Find where the given text appears and provide that cell's center as (x, y) coordinate. 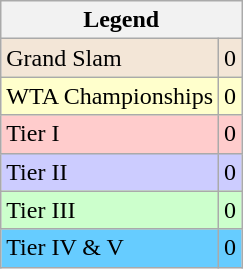
Tier III (110, 210)
Grand Slam (110, 58)
Legend (122, 20)
Tier IV & V (110, 248)
Tier II (110, 172)
Tier I (110, 134)
WTA Championships (110, 96)
